Pinpoint the cell where the given text exists, returning its [X, Y] midpoint coordinate. 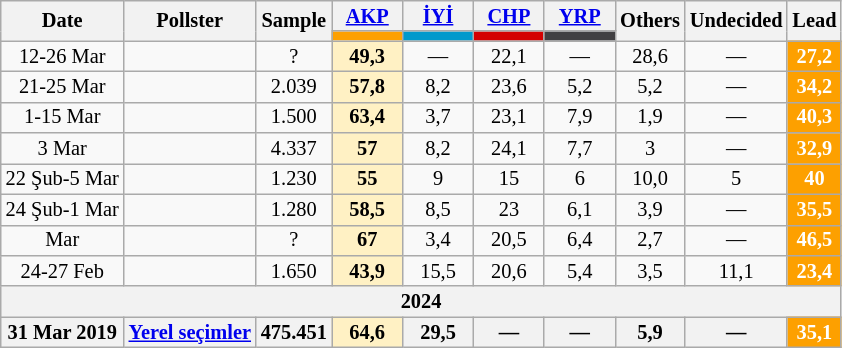
15 [508, 178]
1.280 [294, 210]
6,4 [580, 240]
Others [650, 20]
Date [62, 20]
31 Mar 2019 [62, 332]
475.451 [294, 332]
35,5 [814, 210]
2024 [422, 302]
63,4 [368, 118]
1.230 [294, 178]
10,0 [650, 178]
35,1 [814, 332]
Mar [62, 240]
23,4 [814, 270]
Pollster [190, 20]
7,7 [580, 148]
5 [736, 178]
22 Şub-5 Mar [62, 178]
20,6 [508, 270]
11,1 [736, 270]
23,1 [508, 118]
5,4 [580, 270]
24,1 [508, 148]
9 [438, 178]
6 [580, 178]
23 [508, 210]
İYİ [438, 16]
3,7 [438, 118]
3,9 [650, 210]
7,9 [580, 118]
32,9 [814, 148]
24 Şub-1 Mar [62, 210]
34,2 [814, 86]
CHP [508, 16]
Lead [814, 20]
12-26 Mar [62, 56]
Sample [294, 20]
3,4 [438, 240]
2,7 [650, 240]
1.650 [294, 270]
43,9 [368, 270]
23,6 [508, 86]
40,3 [814, 118]
2.039 [294, 86]
15,5 [438, 270]
3,5 [650, 270]
28,6 [650, 56]
21-25 Mar [62, 86]
6,1 [580, 210]
YRP [580, 16]
24-27 Feb [62, 270]
49,3 [368, 56]
3 Mar [62, 148]
57,8 [368, 86]
Yerel seçimler [190, 332]
40 [814, 178]
8,5 [438, 210]
29,5 [438, 332]
27,2 [814, 56]
4.337 [294, 148]
1.500 [294, 118]
Undecided [736, 20]
5,9 [650, 332]
AKP [368, 16]
64,6 [368, 332]
58,5 [368, 210]
55 [368, 178]
22,1 [508, 56]
1-15 Mar [62, 118]
57 [368, 148]
1,9 [650, 118]
20,5 [508, 240]
67 [368, 240]
3 [650, 148]
46,5 [814, 240]
